Identify which cell holds the provided text, then report its (x, y) central coordinate. 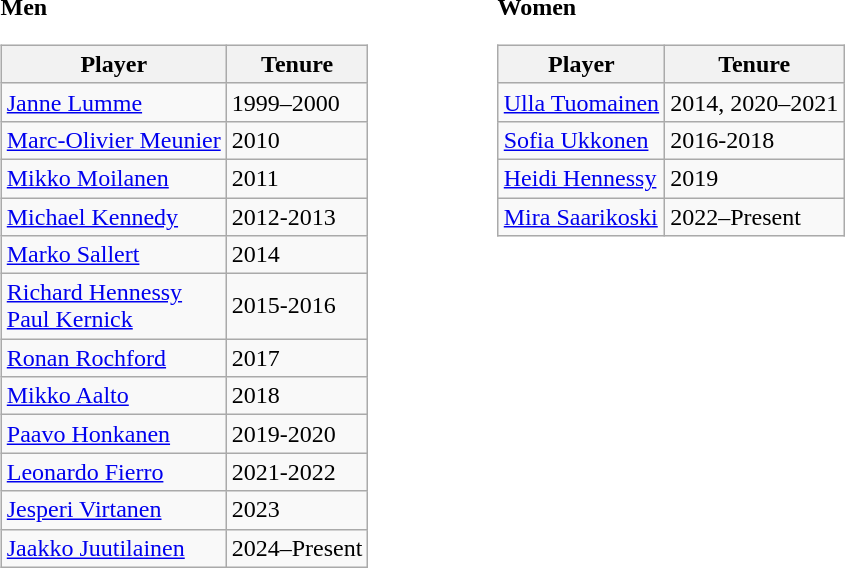
Jaakko Juutilainen (114, 548)
Paavo Honkanen (114, 434)
1999–2000 (297, 102)
2019-2020 (297, 434)
Mikko Moilanen (114, 178)
2022–Present (754, 217)
Mikko Aalto (114, 396)
Ulla Tuomainen (581, 102)
Michael Kennedy (114, 217)
Heidi Hennessy (581, 178)
2015-2016 (297, 306)
2010 (297, 140)
Mira Saarikoski (581, 217)
2016-2018 (754, 140)
Marko Sallert (114, 255)
Jesperi Virtanen (114, 510)
2011 (297, 178)
2017 (297, 358)
2021-2022 (297, 472)
2012-2013 (297, 217)
Leonardo Fierro (114, 472)
2024–Present (297, 548)
Richard Hennessy Paul Kernick (114, 306)
Janne Lumme (114, 102)
Ronan Rochford (114, 358)
2018 (297, 396)
Sofia Ukkonen (581, 140)
2019 (754, 178)
Marc-Olivier Meunier (114, 140)
2023 (297, 510)
2014, 2020–2021 (754, 102)
2014 (297, 255)
